Determine the (X, Y) coordinate at the center of the cell enclosing the given text.  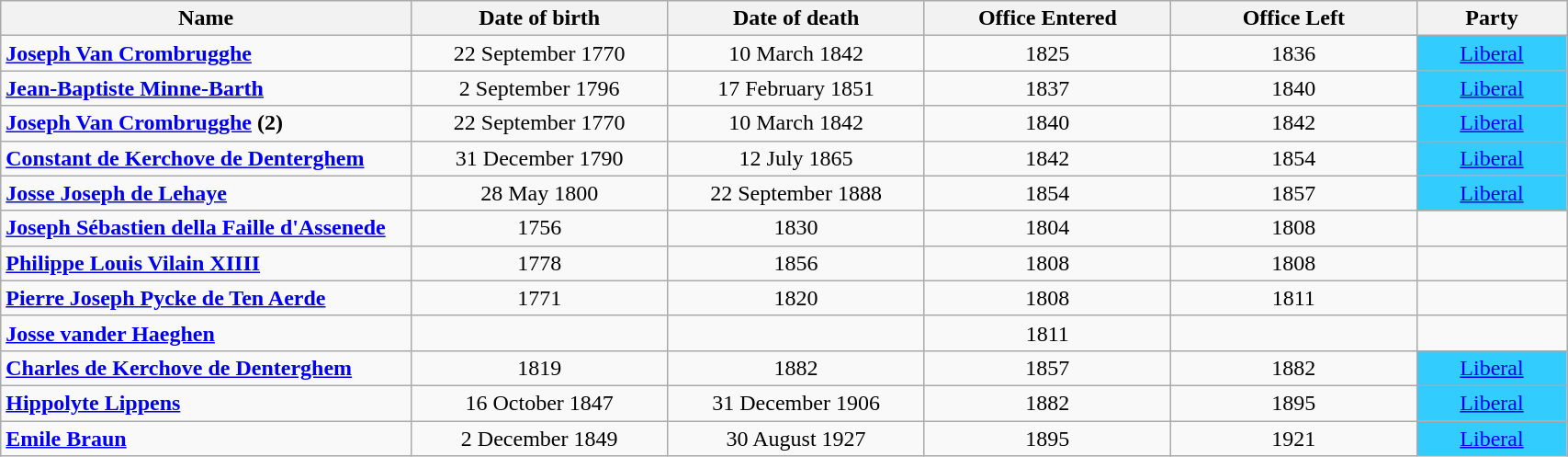
31 December 1790 (538, 158)
Joseph Van Crombrugghe (206, 53)
Date of death (795, 18)
1830 (795, 228)
2 September 1796 (538, 88)
28 May 1800 (538, 193)
1856 (795, 263)
Philippe Louis Vilain XIIII (206, 263)
12 July 1865 (795, 158)
1820 (795, 298)
Jean-Baptiste Minne-Barth (206, 88)
1756 (538, 228)
22 September 1888 (795, 193)
Josse Joseph de Lehaye (206, 193)
30 August 1927 (795, 439)
Charles de Kerchove de Denterghem (206, 368)
Josse vander Haeghen (206, 333)
16 October 1847 (538, 403)
1804 (1047, 228)
1819 (538, 368)
1837 (1047, 88)
1825 (1047, 53)
Emile Braun (206, 439)
Date of birth (538, 18)
2 December 1849 (538, 439)
Name (206, 18)
31 December 1906 (795, 403)
1771 (538, 298)
Office Entered (1047, 18)
Pierre Joseph Pycke de Ten Aerde (206, 298)
Office Left (1293, 18)
1778 (538, 263)
Joseph Van Crombrugghe (2) (206, 123)
1836 (1293, 53)
17 February 1851 (795, 88)
Joseph Sébastien della Faille d'Assenede (206, 228)
Hippolyte Lippens (206, 403)
Party (1492, 18)
1921 (1293, 439)
Constant de Kerchove de Denterghem (206, 158)
